From the cell containing the given text, extract its center point as [X, Y] coordinate. 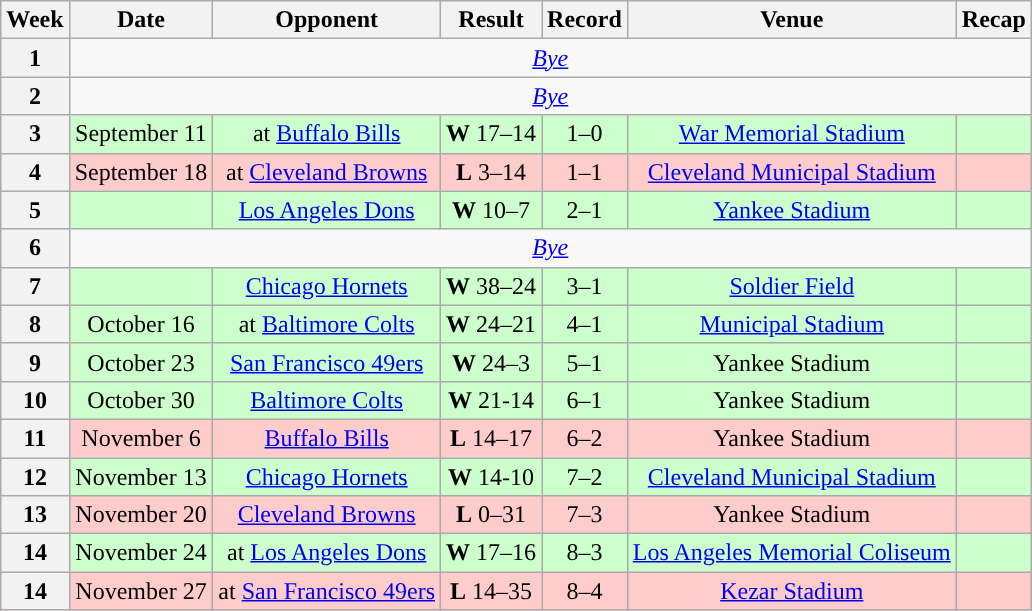
Soldier Field [792, 286]
Los Angeles Dons [327, 210]
October 30 [141, 400]
Cleveland Browns [327, 515]
Recap [994, 20]
September 11 [141, 134]
October 23 [141, 362]
4–1 [585, 324]
Date [141, 20]
L 14–35 [492, 591]
November 20 [141, 515]
5–1 [585, 362]
8 [35, 324]
W 24–3 [492, 362]
W 24–21 [492, 324]
8–3 [585, 553]
1–1 [585, 172]
7 [35, 286]
W 17–14 [492, 134]
Buffalo Bills [327, 438]
7–2 [585, 477]
1 [35, 58]
at Buffalo Bills [327, 134]
9 [35, 362]
Opponent [327, 20]
W 17–16 [492, 553]
1–0 [585, 134]
Municipal Stadium [792, 324]
at Cleveland Browns [327, 172]
6–1 [585, 400]
3 [35, 134]
L 14–17 [492, 438]
W 21-14 [492, 400]
Result [492, 20]
2 [35, 96]
7–3 [585, 515]
October 16 [141, 324]
L 3–14 [492, 172]
San Francisco 49ers [327, 362]
Baltimore Colts [327, 400]
10 [35, 400]
Venue [792, 20]
6–2 [585, 438]
W 10–7 [492, 210]
11 [35, 438]
W 14-10 [492, 477]
at San Francisco 49ers [327, 591]
Week [35, 20]
November 24 [141, 553]
at Baltimore Colts [327, 324]
3–1 [585, 286]
November 27 [141, 591]
12 [35, 477]
6 [35, 248]
September 18 [141, 172]
War Memorial Stadium [792, 134]
W 38–24 [492, 286]
Los Angeles Memorial Coliseum [792, 553]
8–4 [585, 591]
Record [585, 20]
4 [35, 172]
November 13 [141, 477]
Kezar Stadium [792, 591]
at Los Angeles Dons [327, 553]
5 [35, 210]
2–1 [585, 210]
November 6 [141, 438]
13 [35, 515]
L 0–31 [492, 515]
